Detect which cell encompasses the target text, then output its [x, y] center coordinate. 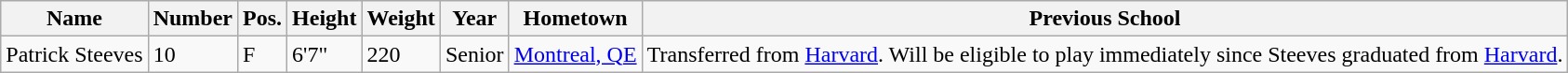
Hometown [575, 19]
F [262, 54]
220 [401, 54]
Name [74, 19]
Previous School [1105, 19]
Transferred from Harvard. Will be eligible to play immediately since Steeves graduated from Harvard. [1105, 54]
6'7" [325, 54]
Weight [401, 19]
Patrick Steeves [74, 54]
Montreal, QE [575, 54]
Number [193, 19]
Height [325, 19]
10 [193, 54]
Pos. [262, 19]
Senior [474, 54]
Year [474, 19]
